For the text-containing cell, return its midpoint in (X, Y) coordinate format. 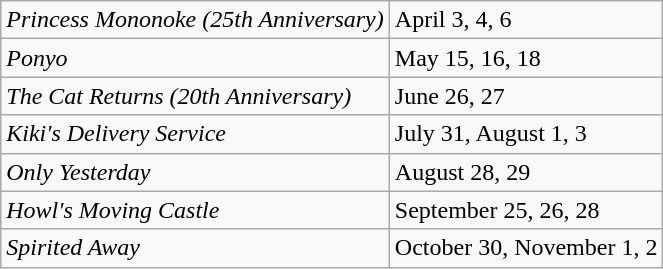
Only Yesterday (196, 172)
August 28, 29 (526, 172)
May 15, 16, 18 (526, 58)
The Cat Returns (20th Anniversary) (196, 96)
June 26, 27 (526, 96)
September 25, 26, 28 (526, 210)
Howl's Moving Castle (196, 210)
July 31, August 1, 3 (526, 134)
Princess Mononoke (25th Anniversary) (196, 20)
Kiki's Delivery Service (196, 134)
Ponyo (196, 58)
April 3, 4, 6 (526, 20)
October 30, November 1, 2 (526, 248)
Spirited Away (196, 248)
